Capture the cell that displays the provided text and extract its [x, y] central coordinate. 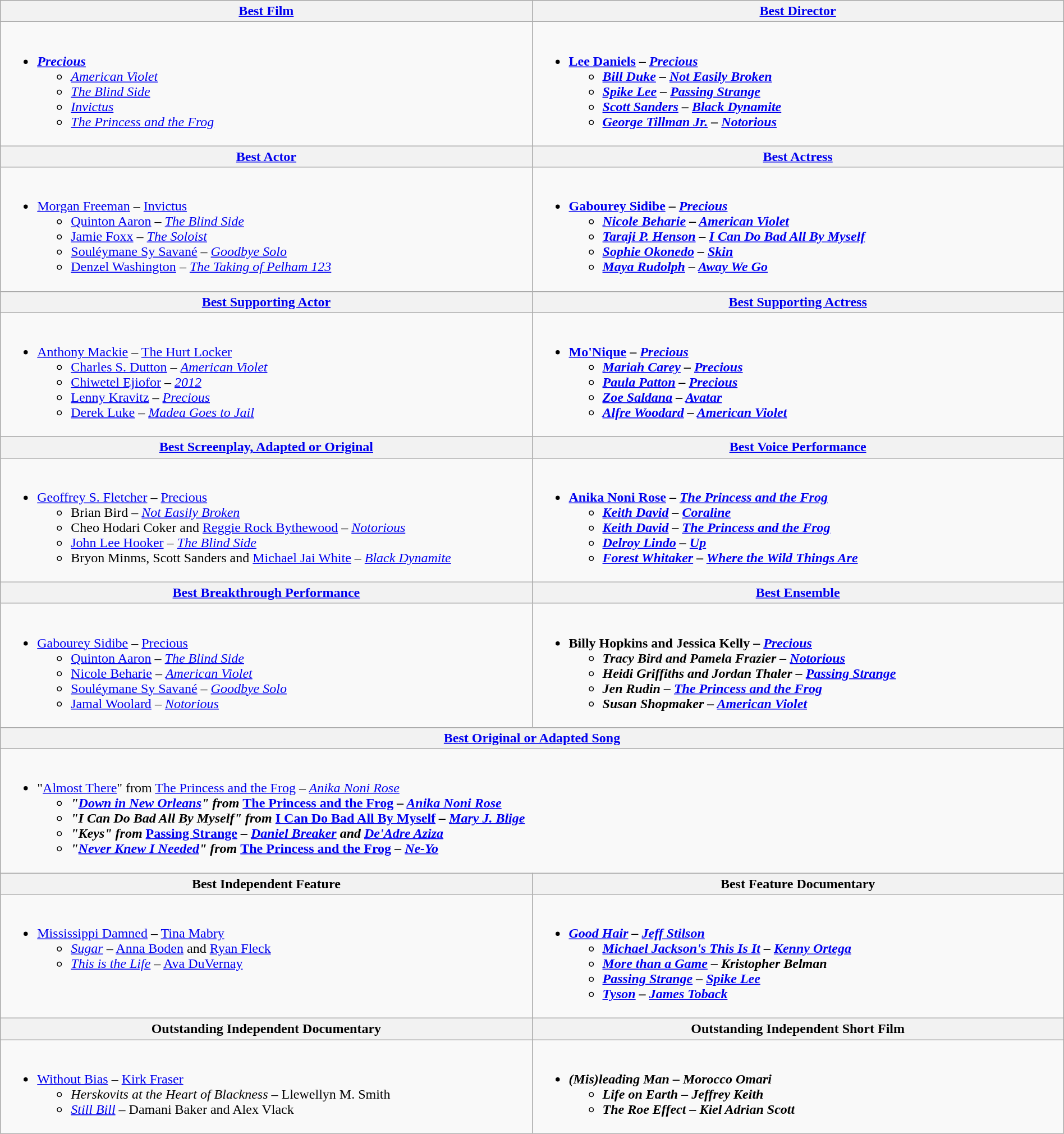
Best Voice Performance [798, 447]
Best Actress [798, 157]
Outstanding Independent Documentary [266, 1029]
Lee Daniels – PreciousBill Duke – Not Easily BrokenSpike Lee – Passing StrangeScott Sanders – Black DynamiteGeorge Tillman Jr. – Notorious [798, 84]
Mississippi Damned – Tina MabrySugar – Anna Boden and Ryan FleckThis is the Life – Ava DuVernay [266, 956]
Best Feature Documentary [798, 884]
Best Breakthrough Performance [266, 593]
Best Director [798, 11]
PreciousAmerican VioletThe Blind SideInvictusThe Princess and the Frog [266, 84]
Without Bias – Kirk FraserHerskovits at the Heart of Blackness – Llewellyn M. SmithStill Bill – Damani Baker and Alex Vlack [266, 1086]
Anthony Mackie – The Hurt LockerCharles S. Dutton – American VioletChiwetel Ejiofor – 2012Lenny Kravitz – PreciousDerek Luke – Madea Goes to Jail [266, 375]
Best Screenplay, Adapted or Original [266, 447]
Best Supporting Actor [266, 302]
Best Film [266, 11]
Best Ensemble [798, 593]
Best Independent Feature [266, 884]
Gabourey Sidibe – PreciousQuinton Aaron – The Blind SideNicole Beharie – American VioletSouléymane Sy Savané – Goodbye SoloJamal Woolard – Notorious [266, 665]
Mo'Nique – PreciousMariah Carey – PreciousPaula Patton – PreciousZoe Saldana – AvatarAlfre Woodard – American Violet [798, 375]
Best Supporting Actress [798, 302]
(Mis)leading Man – Morocco OmariLife on Earth – Jeffrey KeithThe Roe Effect – Kiel Adrian Scott [798, 1086]
Best Original or Adapted Song [532, 738]
Best Actor [266, 157]
Outstanding Independent Short Film [798, 1029]
Gabourey Sidibe – PreciousNicole Beharie – American VioletTaraji P. Henson – I Can Do Bad All By MyselfSophie Okonedo – SkinMaya Rudolph – Away We Go [798, 229]
